Output the [x, y] coordinate of the center of the cell containing the given text.  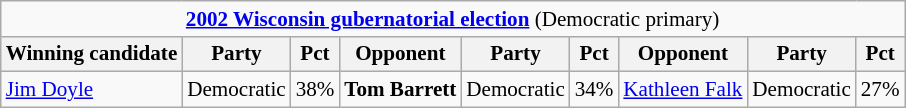
34% [594, 90]
Jim Doyle [92, 90]
Tom Barrett [400, 90]
27% [880, 90]
Kathleen Falk [682, 90]
2002 Wisconsin gubernatorial election (Democratic primary) [453, 18]
Winning candidate [92, 54]
38% [316, 90]
